From the cell containing the given text, extract its center point as (x, y) coordinate. 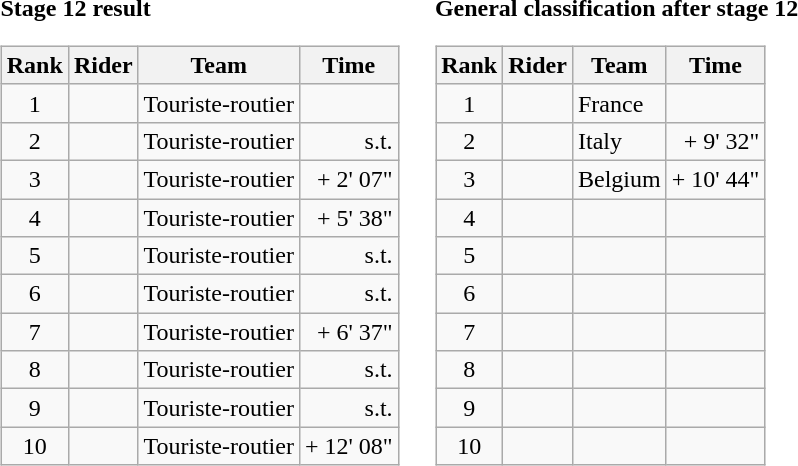
Belgium (619, 179)
+ 6' 37" (348, 332)
France (619, 103)
Italy (619, 141)
+ 2' 07" (348, 179)
+ 9' 32" (716, 141)
+ 5' 38" (348, 217)
+ 12' 08" (348, 446)
+ 10' 44" (716, 179)
